Return (x, y) of the center of cell containing provided text 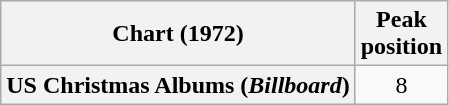
US Christmas Albums (Billboard) (178, 85)
Peakposition (401, 34)
8 (401, 85)
Chart (1972) (178, 34)
